Scan for the cell matching the given text and deliver its (X, Y) coordinate at center. 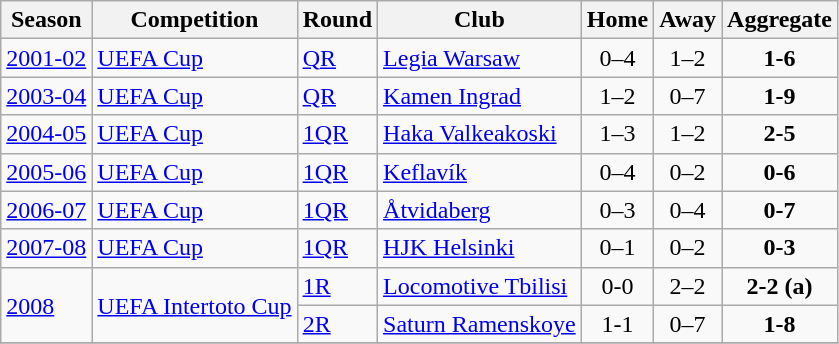
1-6 (780, 58)
2001-02 (46, 58)
1-1 (617, 324)
2004-05 (46, 134)
Competition (194, 20)
1-9 (780, 96)
2-2 (a) (780, 286)
Åtvidaberg (480, 210)
Saturn Ramenskoye (480, 324)
2–2 (688, 286)
2R (337, 324)
0-7 (780, 210)
Away (688, 20)
Home (617, 20)
Keflavík (480, 172)
2007-08 (46, 248)
2003-04 (46, 96)
1-8 (780, 324)
0-6 (780, 172)
0–3 (617, 210)
1–3 (617, 134)
HJK Helsinki (480, 248)
Season (46, 20)
0-0 (617, 286)
0–1 (617, 248)
2-5 (780, 134)
0-3 (780, 248)
UEFA Intertoto Cup (194, 305)
Club (480, 20)
Locomotive Tbilisi (480, 286)
1R (337, 286)
Round (337, 20)
2005-06 (46, 172)
Haka Valkeakoski (480, 134)
2006-07 (46, 210)
2008 (46, 305)
Aggregate (780, 20)
Legia Warsaw (480, 58)
Kamen Ingrad (480, 96)
